Return the (X, Y) coordinate for the center point of the cell that contains the specified text.  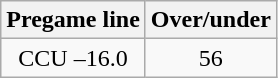
CCU –16.0 (74, 58)
Over/under (210, 20)
56 (210, 58)
Pregame line (74, 20)
